Capture the cell that displays the provided text and extract its [x, y] central coordinate. 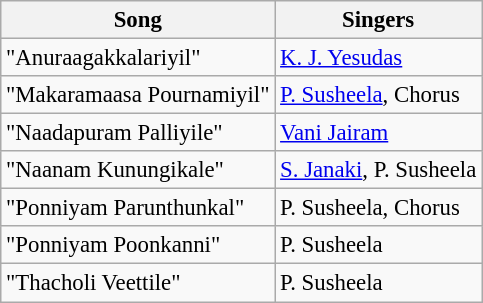
K. J. Yesudas [378, 58]
"Ponniyam Poonkanni" [138, 245]
"Ponniyam Parunthunkal" [138, 208]
"Thacholi Veettile" [138, 283]
"Anuraagakkalariyil" [138, 58]
Vani Jairam [378, 133]
"Naadapuram Palliyile" [138, 133]
S. Janaki, P. Susheela [378, 170]
Song [138, 20]
"Makaramaasa Pournamiyil" [138, 95]
"Naanam Kunungikale" [138, 170]
Singers [378, 20]
